For the text-containing cell, return its midpoint in (X, Y) coordinate format. 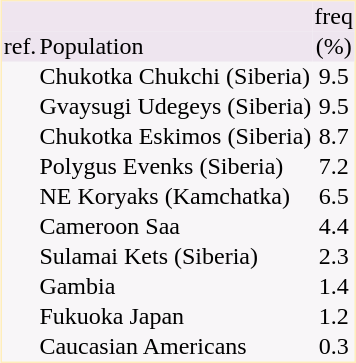
2.3 (334, 257)
Chukotka Eskimos (Siberia) (176, 137)
8.7 (334, 137)
Gambia (176, 287)
ref. (20, 47)
Population (176, 47)
6.5 (334, 197)
1.2 (334, 317)
Polygus Evenks (Siberia) (176, 167)
0.3 (334, 347)
NE Koryaks (Kamchatka) (176, 197)
(%) (334, 47)
Gvaysugi Udegeys (Siberia) (176, 107)
4.4 (334, 227)
freq (334, 17)
7.2 (334, 167)
Caucasian Americans (176, 347)
Fukuoka Japan (176, 317)
Chukotka Chukchi (Siberia) (176, 77)
1.4 (334, 287)
Cameroon Saa (176, 227)
Sulamai Kets (Siberia) (176, 257)
